Locate the cell with the specified text and output its (x, y) center coordinate. 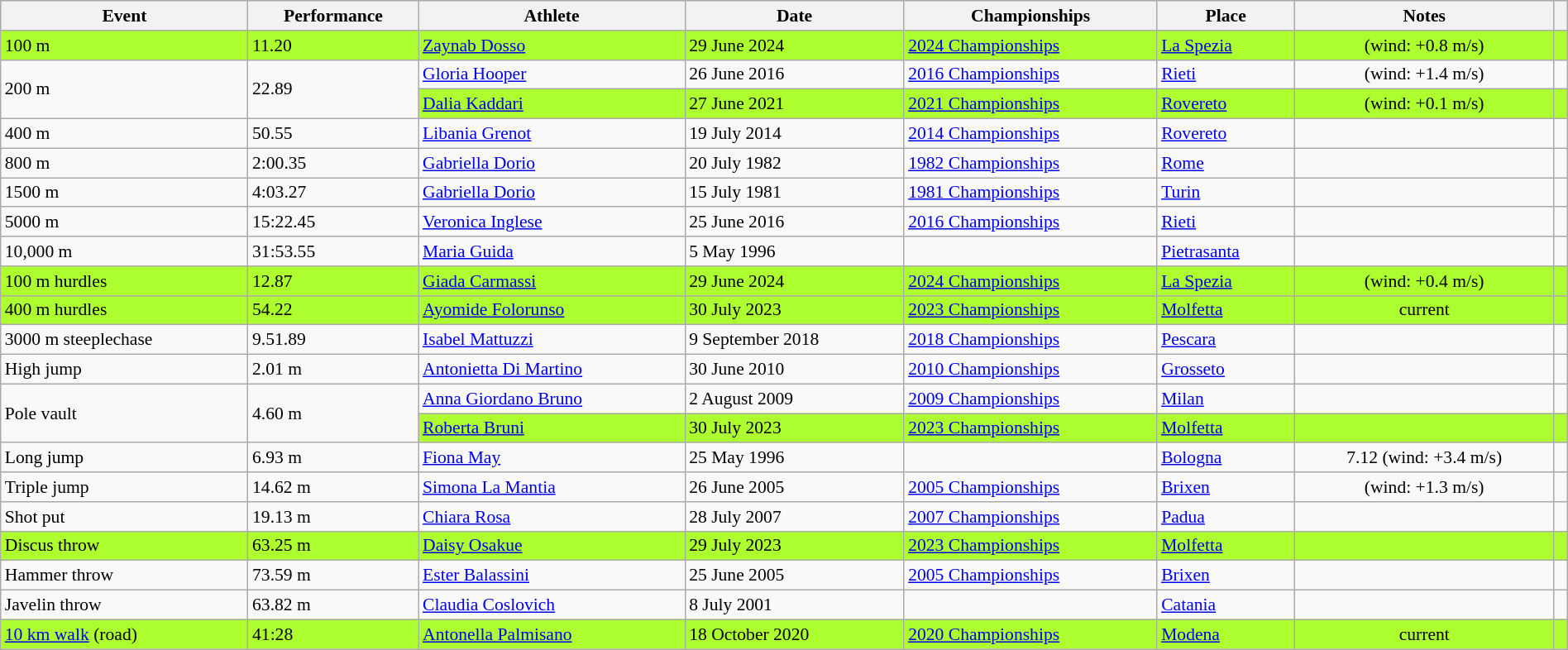
Modena (1226, 634)
19 July 2014 (794, 134)
200 m (124, 89)
Padua (1226, 517)
12.87 (333, 281)
25 June 2005 (794, 576)
Event (124, 16)
14.62 m (333, 487)
Gloria Hooper (552, 74)
Fiona May (552, 458)
Daisy Osakue (552, 546)
Notes (1424, 16)
Long jump (124, 458)
15 July 1981 (794, 193)
28 July 2007 (794, 517)
18 October 2020 (794, 634)
Performance (333, 16)
31:53.55 (333, 251)
Zaynab Dosso (552, 45)
2009 Championships (1030, 399)
1982 Championships (1030, 163)
Hammer throw (124, 576)
5 May 1996 (794, 251)
1500 m (124, 193)
30 June 2010 (794, 370)
3000 m steeplechase (124, 340)
2020 Championships (1030, 634)
6.93 m (333, 458)
Chiara Rosa (552, 517)
Giada Carmassi (552, 281)
Antonietta Di Martino (552, 370)
4.60 m (333, 413)
Javelin throw (124, 605)
2.01 m (333, 370)
1981 Championships (1030, 193)
400 m hurdles (124, 310)
Rome (1226, 163)
Athlete (552, 16)
Shot put (124, 517)
63.82 m (333, 605)
25 June 2016 (794, 222)
Antonella Palmisano (552, 634)
Date (794, 16)
Catania (1226, 605)
2007 Championships (1030, 517)
29 July 2023 (794, 546)
Anna Giordano Bruno (552, 399)
100 m (124, 45)
8 July 2001 (794, 605)
Pescara (1226, 340)
73.59 m (333, 576)
Simona La Mantia (552, 487)
Championships (1030, 16)
9 September 2018 (794, 340)
Roberta Bruni (552, 428)
(wind: +1.4 m/s) (1424, 74)
Veronica Inglese (552, 222)
5000 m (124, 222)
Pole vault (124, 413)
63.25 m (333, 546)
Discus throw (124, 546)
Grosseto (1226, 370)
26 June 2016 (794, 74)
15:22.45 (333, 222)
800 m (124, 163)
Ayomide Folorunso (552, 310)
Dalia Kaddari (552, 104)
(wind: +0.8 m/s) (1424, 45)
2010 Championships (1030, 370)
9.51.89 (333, 340)
54.22 (333, 310)
Place (1226, 16)
400 m (124, 134)
10 km walk (road) (124, 634)
Turin (1226, 193)
2:00.35 (333, 163)
50.55 (333, 134)
41:28 (333, 634)
(wind: +0.4 m/s) (1424, 281)
Pietrasanta (1226, 251)
(wind: +1.3 m/s) (1424, 487)
7.12 (wind: +3.4 m/s) (1424, 458)
Libania Grenot (552, 134)
4:03.27 (333, 193)
20 July 1982 (794, 163)
Isabel Mattuzzi (552, 340)
22.89 (333, 89)
2 August 2009 (794, 399)
2014 Championships (1030, 134)
Milan (1226, 399)
Bologna (1226, 458)
2021 Championships (1030, 104)
2018 Championships (1030, 340)
19.13 m (333, 517)
10,000 m (124, 251)
25 May 1996 (794, 458)
26 June 2005 (794, 487)
27 June 2021 (794, 104)
Ester Balassini (552, 576)
11.20 (333, 45)
Claudia Coslovich (552, 605)
(wind: +0.1 m/s) (1424, 104)
High jump (124, 370)
Maria Guida (552, 251)
Triple jump (124, 487)
100 m hurdles (124, 281)
